Pinpoint the cell where the given text exists, returning its [x, y] midpoint coordinate. 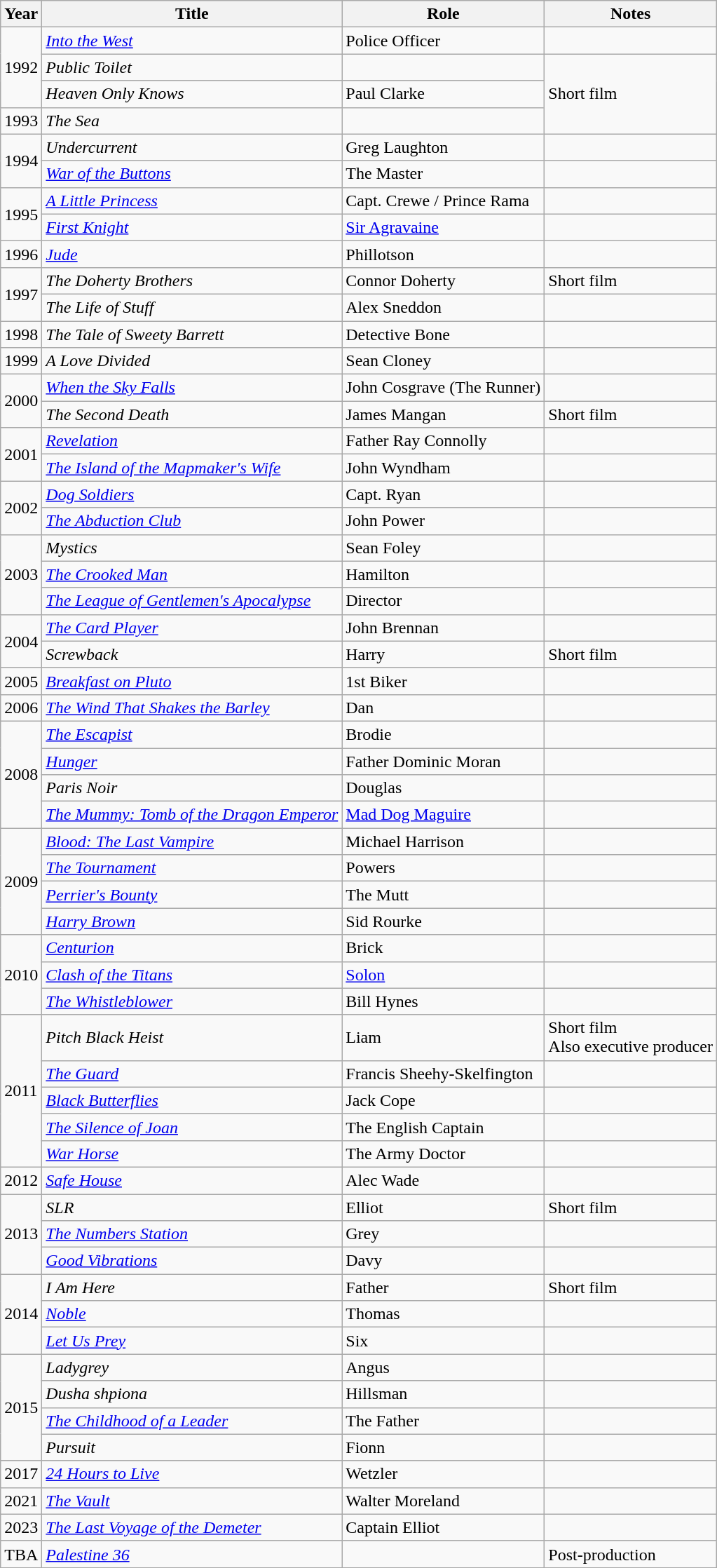
Sid Rourke [443, 921]
Noble [192, 1314]
The Life of Stuff [192, 307]
War Horse [192, 1154]
1st Biker [443, 681]
Post-production [631, 1554]
1996 [21, 254]
The Father [443, 1421]
Greg Laughton [443, 147]
The Last Voyage of the Demeter [192, 1527]
Revelation [192, 441]
Police Officer [443, 41]
Brodie [443, 734]
Solon [443, 975]
Pitch Black Heist [192, 1038]
1995 [21, 214]
The Mutt [443, 895]
Perrier's Bounty [192, 895]
2000 [21, 401]
Alex Sneddon [443, 307]
The League of Gentlemen's Apocalypse [192, 601]
The Abduction Club [192, 521]
2012 [21, 1180]
Paul Clarke [443, 94]
Father [443, 1287]
Alec Wade [443, 1180]
A Little Princess [192, 201]
Hillsman [443, 1394]
24 Hours to Live [192, 1474]
When the Sky Falls [192, 388]
Thomas [443, 1314]
2013 [21, 1234]
The Mummy: Tomb of the Dragon Emperor [192, 815]
Father Dominic Moran [443, 761]
Let Us Prey [192, 1341]
War of the Buttons [192, 174]
Role [443, 14]
The Master [443, 174]
Sir Agravaine [443, 227]
The Whistleblower [192, 1001]
Douglas [443, 788]
Hamilton [443, 574]
2011 [21, 1091]
SLR [192, 1207]
The Second Death [192, 414]
Into the West [192, 41]
Six [443, 1341]
The Escapist [192, 734]
Capt. Ryan [443, 494]
Paris Noir [192, 788]
Year [21, 14]
Title [192, 14]
The English Captain [443, 1127]
A Love Divided [192, 361]
Short filmAlso executive producer [631, 1038]
2014 [21, 1314]
Clash of the Titans [192, 975]
The Crooked Man [192, 574]
The Tale of Sweety Barrett [192, 334]
John Brennan [443, 628]
Elliot [443, 1207]
Captain Elliot [443, 1527]
The Numbers Station [192, 1234]
Powers [443, 868]
2008 [21, 774]
2005 [21, 681]
2015 [21, 1407]
Angus [443, 1367]
Connor Doherty [443, 281]
The Wind That Shakes the Barley [192, 708]
1999 [21, 361]
Jude [192, 254]
2003 [21, 574]
2023 [21, 1527]
Brick [443, 948]
Centurion [192, 948]
Palestine 36 [192, 1554]
Dan [443, 708]
Walter Moreland [443, 1501]
The Card Player [192, 628]
Jack Cope [443, 1100]
2010 [21, 975]
The Sea [192, 121]
The Tournament [192, 868]
Heaven Only Knows [192, 94]
James Mangan [443, 414]
Harry [443, 654]
Sean Foley [443, 548]
Detective Bone [443, 334]
Good Vibrations [192, 1261]
Safe House [192, 1180]
2002 [21, 508]
Mad Dog Maguire [443, 815]
John Power [443, 521]
John Wyndham [443, 468]
Pursuit [192, 1447]
Dusha shpiona [192, 1394]
1998 [21, 334]
Fionn [443, 1447]
2004 [21, 641]
2009 [21, 881]
Sean Cloney [443, 361]
I Am Here [192, 1287]
Father Ray Connolly [443, 441]
Davy [443, 1261]
The Island of the Mapmaker's Wife [192, 468]
Dog Soldiers [192, 494]
2017 [21, 1474]
The Doherty Brothers [192, 281]
1994 [21, 161]
The Vault [192, 1501]
2001 [21, 454]
Grey [443, 1234]
The Guard [192, 1074]
John Cosgrave (The Runner) [443, 388]
2006 [21, 708]
Francis Sheehy-Skelfington [443, 1074]
The Silence of Joan [192, 1127]
1993 [21, 121]
Black Butterflies [192, 1100]
Blood: The Last Vampire [192, 842]
Harry Brown [192, 921]
Notes [631, 14]
Screwback [192, 654]
Ladygrey [192, 1367]
Liam [443, 1038]
Capt. Crewe / Prince Rama [443, 201]
Undercurrent [192, 147]
2021 [21, 1501]
Director [443, 601]
First Knight [192, 227]
Mystics [192, 548]
Michael Harrison [443, 842]
TBA [21, 1554]
Wetzler [443, 1474]
Public Toilet [192, 67]
Hunger [192, 761]
Breakfast on Pluto [192, 681]
The Army Doctor [443, 1154]
The Childhood of a Leader [192, 1421]
Bill Hynes [443, 1001]
1992 [21, 67]
1997 [21, 294]
Phillotson [443, 254]
